Return (X, Y) of the center of cell containing provided text 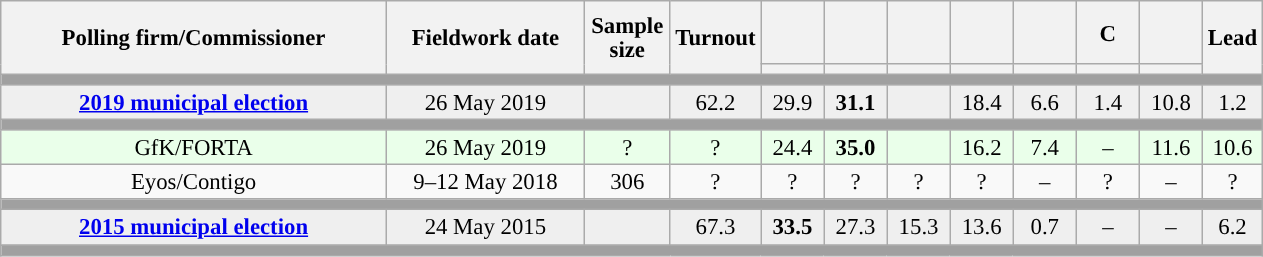
6.6 (1044, 102)
Turnout (716, 38)
11.6 (1170, 148)
16.2 (982, 148)
67.3 (716, 228)
10.6 (1232, 148)
62.2 (716, 102)
306 (627, 182)
Eyos/Contigo (194, 182)
18.4 (982, 102)
33.5 (792, 228)
24 May 2015 (485, 228)
27.3 (856, 228)
Polling firm/Commissioner (194, 38)
Lead (1232, 38)
Sample size (627, 38)
9–12 May 2018 (485, 182)
2019 municipal election (194, 102)
0.7 (1044, 228)
10.8 (1170, 102)
1.2 (1232, 102)
Fieldwork date (485, 38)
31.1 (856, 102)
15.3 (918, 228)
35.0 (856, 148)
6.2 (1232, 228)
2015 municipal election (194, 228)
29.9 (792, 102)
24.4 (792, 148)
7.4 (1044, 148)
C (1108, 32)
1.4 (1108, 102)
GfK/FORTA (194, 148)
13.6 (982, 228)
